Scan for the cell matching the given text and deliver its (X, Y) coordinate at center. 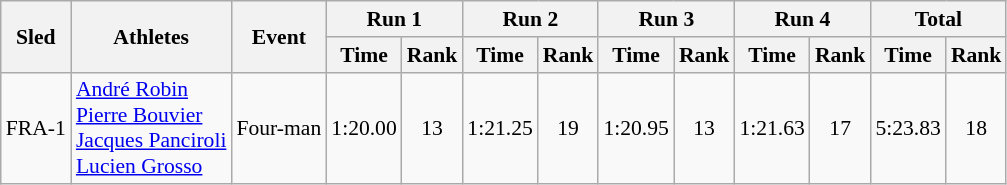
Event (278, 36)
17 (840, 128)
1:20.95 (636, 128)
5:23.83 (908, 128)
Run 2 (530, 19)
Run 3 (666, 19)
FRA-1 (36, 128)
1:21.25 (500, 128)
Run 1 (394, 19)
Athletes (152, 36)
18 (976, 128)
Sled (36, 36)
Run 4 (802, 19)
19 (568, 128)
Total (938, 19)
1:21.63 (772, 128)
André RobinPierre BouvierJacques PanciroliLucien Grosso (152, 128)
1:20.00 (364, 128)
Four-man (278, 128)
